Output the [X, Y] coordinate of the center of the cell containing the given text.  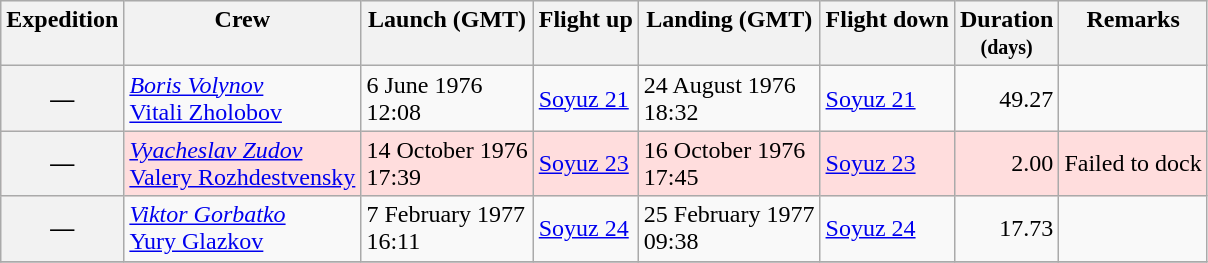
25 February 197709:38 [729, 228]
Boris VolynovVitali Zholobov [242, 98]
Landing (GMT) [729, 34]
Flight down [887, 34]
Expedition [62, 34]
17.73 [1006, 228]
16 October 197617:45 [729, 164]
Launch (GMT) [447, 34]
49.27 [1006, 98]
14 October 197617:39 [447, 164]
Remarks [1133, 34]
Vyacheslav ZudovValery Rozhdestvensky [242, 164]
Viktor GorbatkoYury Glazkov [242, 228]
24 August 197618:32 [729, 98]
Duration(days) [1006, 34]
7 February 197716:11 [447, 228]
Flight up [586, 34]
Crew [242, 34]
2.00 [1006, 164]
6 June 197612:08 [447, 98]
Failed to dock [1133, 164]
